Pinpoint the cell where the given text exists, returning its [x, y] midpoint coordinate. 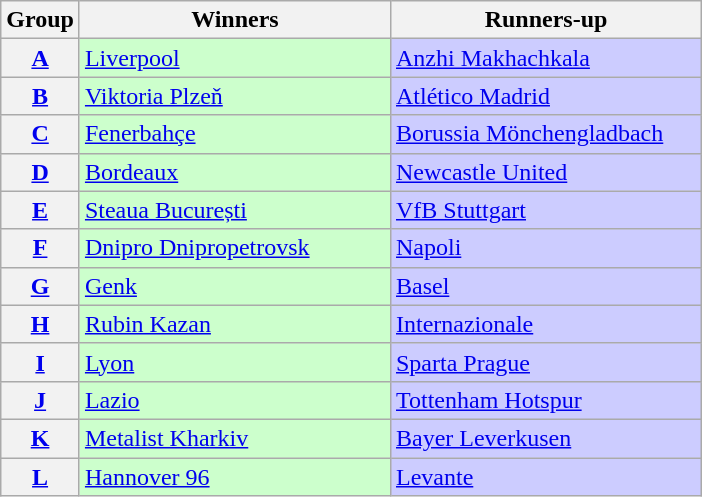
Lazio [234, 400]
K [40, 438]
Bordeaux [234, 172]
Anzhi Makhachkala [546, 58]
Napoli [546, 248]
Hannover 96 [234, 477]
Sparta Prague [546, 362]
A [40, 58]
Winners [234, 20]
Lyon [234, 362]
Dnipro Dnipropetrovsk [234, 248]
Steaua București [234, 210]
B [40, 96]
Viktoria Plzeň [234, 96]
Liverpool [234, 58]
G [40, 286]
C [40, 134]
Internazionale [546, 324]
Rubin Kazan [234, 324]
Group [40, 20]
Basel [546, 286]
Levante [546, 477]
Tottenham Hotspur [546, 400]
Genk [234, 286]
D [40, 172]
L [40, 477]
J [40, 400]
Fenerbahçe [234, 134]
Runners-up [546, 20]
E [40, 210]
Borussia Mönchengladbach [546, 134]
H [40, 324]
Newcastle United [546, 172]
F [40, 248]
Atlético Madrid [546, 96]
Metalist Kharkiv [234, 438]
I [40, 362]
VfB Stuttgart [546, 210]
Bayer Leverkusen [546, 438]
